Provide the (x, y) coordinate of the cell's center where the given text is located.  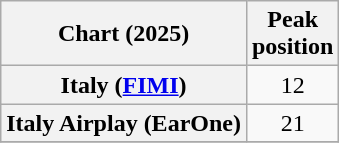
Italy (FIMI) (124, 85)
Peakposition (292, 34)
21 (292, 123)
Italy Airplay (EarOne) (124, 123)
Chart (2025) (124, 34)
12 (292, 85)
